For the text-containing cell, return its midpoint in [X, Y] coordinate format. 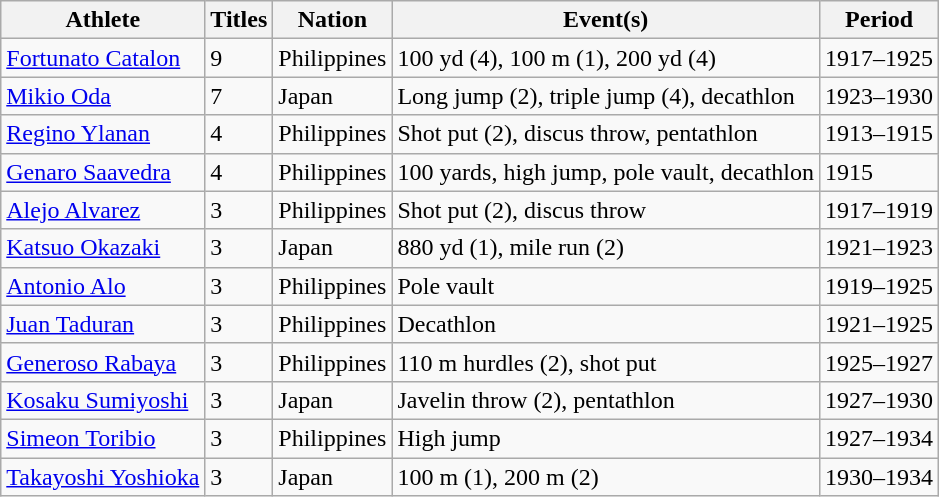
Shot put (2), discus throw, pentathlon [606, 134]
Javelin throw (2), pentathlon [606, 400]
Period [880, 20]
100 yd (4), 100 m (1), 200 yd (4) [606, 58]
110 m hurdles (2), shot put [606, 362]
Mikio Oda [103, 96]
Decathlon [606, 324]
Katsuo Okazaki [103, 248]
1927–1930 [880, 400]
1917–1919 [880, 210]
1919–1925 [880, 286]
Titles [239, 20]
High jump [606, 438]
1921–1925 [880, 324]
Event(s) [606, 20]
1917–1925 [880, 58]
100 m (1), 200 m (2) [606, 477]
1923–1930 [880, 96]
Takayoshi Yoshioka [103, 477]
Antonio Alo [103, 286]
Nation [332, 20]
1925–1927 [880, 362]
Alejo Alvarez [103, 210]
1927–1934 [880, 438]
Shot put (2), discus throw [606, 210]
Pole vault [606, 286]
1913–1915 [880, 134]
Simeon Toribio [103, 438]
Athlete [103, 20]
Generoso Rabaya [103, 362]
1930–1934 [880, 477]
7 [239, 96]
100 yards, high jump, pole vault, decathlon [606, 172]
9 [239, 58]
1915 [880, 172]
Juan Taduran [103, 324]
Regino Ylanan [103, 134]
Long jump (2), triple jump (4), decathlon [606, 96]
Fortunato Catalon [103, 58]
Kosaku Sumiyoshi [103, 400]
Genaro Saavedra [103, 172]
880 yd (1), mile run (2) [606, 248]
1921–1923 [880, 248]
